Scan for the cell matching the given text and deliver its (x, y) coordinate at center. 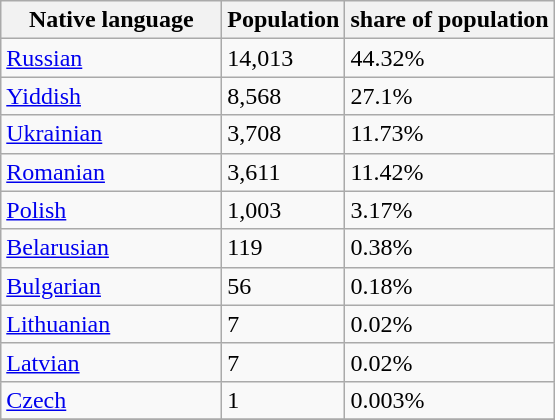
Belarusian (112, 248)
27.1% (450, 96)
Russian (112, 58)
Czech (112, 400)
44.32% (450, 58)
3,611 (284, 172)
56 (284, 286)
Population (284, 20)
3,708 (284, 134)
1 (284, 400)
Latvian (112, 362)
11.73% (450, 134)
8,568 (284, 96)
Lithuanian (112, 324)
0.18% (450, 286)
Ukrainian (112, 134)
119 (284, 248)
Romanian (112, 172)
Native language (112, 20)
1,003 (284, 210)
share of population (450, 20)
0.003% (450, 400)
0.38% (450, 248)
Yiddish (112, 96)
3.17% (450, 210)
11.42% (450, 172)
Bulgarian (112, 286)
Polish (112, 210)
14,013 (284, 58)
